Return (X, Y) of the center of cell containing provided text 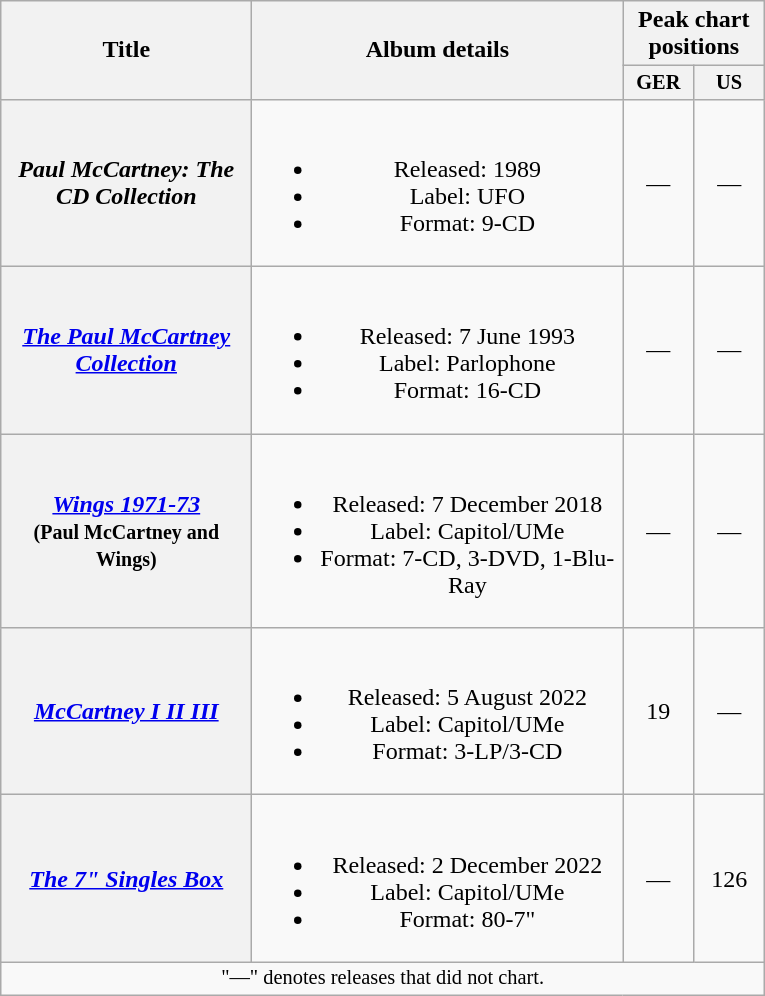
Wings 1971-73(Paul McCartney and Wings) (126, 531)
Paul McCartney: The CD Collection (126, 182)
US (730, 83)
126 (730, 878)
Peak chart positions (694, 34)
McCartney I II III (126, 712)
"—" denotes releases that did not chart. (383, 979)
Released: 1989Label: UFOFormat: 9-CD (438, 182)
GER (658, 83)
Released: 5 August 2022Label: Capitol/UMeFormat: 3-LP/3-CD (438, 712)
Released: 7 June 1993Label: ParlophoneFormat: 16-CD (438, 350)
Released: 7 December 2018Label: Capitol/UMeFormat: 7-CD, 3-DVD, 1-Blu-Ray (438, 531)
Album details (438, 50)
19 (658, 712)
The 7" Singles Box (126, 878)
Released: 2 December 2022Label: Capitol/UMeFormat: 80-7" (438, 878)
Title (126, 50)
The Paul McCartney Collection (126, 350)
